Locate the cell with the specified text and output its [X, Y] center coordinate. 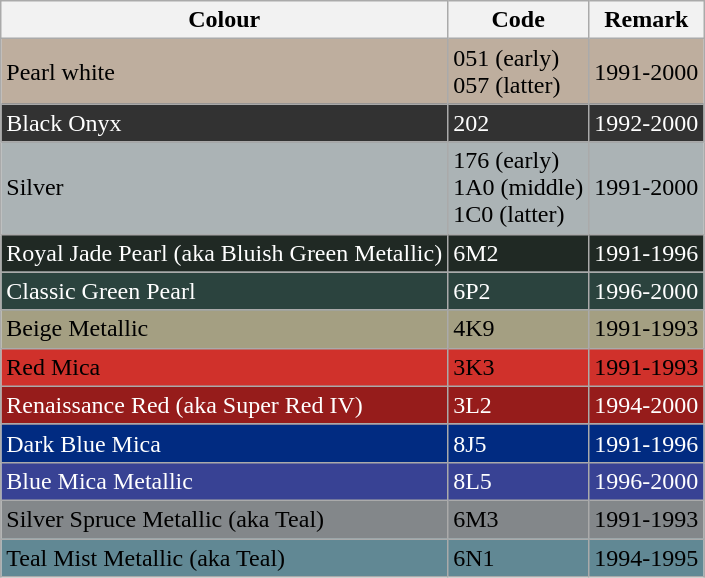
8L5 [518, 481]
Black Onyx [224, 123]
Pearl white [224, 72]
Teal Mist Metallic (aka Teal) [224, 557]
176 (early) 1A0 (middle) 1C0 (latter) [518, 188]
Remark [646, 20]
1994-2000 [646, 405]
Code [518, 20]
202 [518, 123]
1992-2000 [646, 123]
3L2 [518, 405]
6M3 [518, 519]
4K9 [518, 329]
8J5 [518, 443]
Royal Jade Pearl (aka Bluish Green Metallic) [224, 253]
3K3 [518, 367]
Silver Spruce Metallic (aka Teal) [224, 519]
Colour [224, 20]
Red Mica [224, 367]
6M2 [518, 253]
6N1 [518, 557]
Silver [224, 188]
Renaissance Red (aka Super Red IV) [224, 405]
Classic Green Pearl [224, 291]
051 (early) 057 (latter) [518, 72]
Beige Metallic [224, 329]
Blue Mica Metallic [224, 481]
1994-1995 [646, 557]
6P2 [518, 291]
Dark Blue Mica [224, 443]
